Return the (X, Y) coordinate for the center point of the cell that contains the specified text.  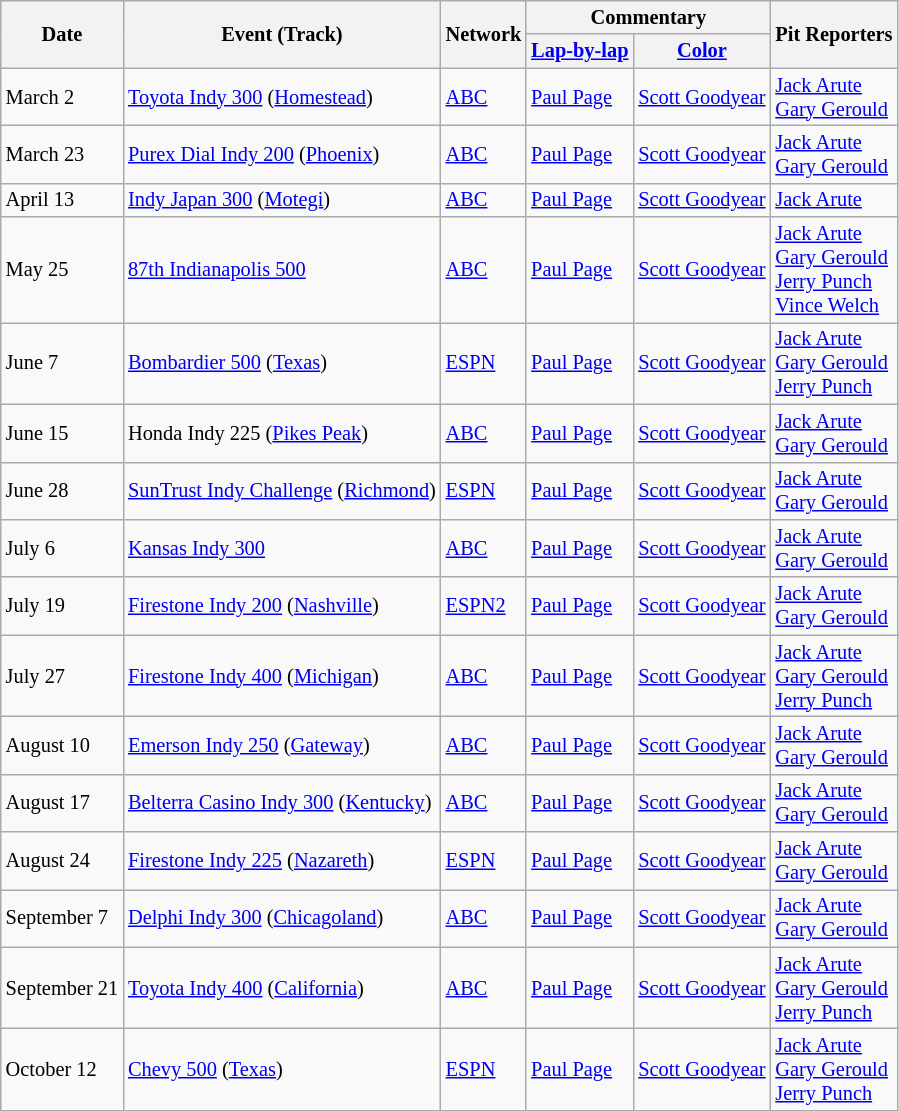
Delphi Indy 300 (Chicagoland) (282, 918)
Date (62, 34)
May 25 (62, 270)
Indy Japan 300 (Motegi) (282, 200)
Jack AruteGary GerouldJerry PunchVince Welch (834, 270)
March 23 (62, 154)
June 15 (62, 433)
October 12 (62, 1069)
Purex Dial Indy 200 (Phoenix) (282, 154)
Event (Track) (282, 34)
Honda Indy 225 (Pikes Peak) (282, 433)
SunTrust Indy Challenge (Richmond) (282, 491)
June 7 (62, 363)
September 21 (62, 988)
April 13 (62, 200)
June 28 (62, 491)
Firestone Indy 400 (Michigan) (282, 676)
Color (702, 51)
Belterra Casino Indy 300 (Kentucky) (282, 803)
Network (484, 34)
Pit Reporters (834, 34)
March 2 (62, 97)
ESPN2 (484, 606)
Commentary (648, 17)
July 6 (62, 548)
August 17 (62, 803)
Firestone Indy 225 (Nazareth) (282, 861)
August 24 (62, 861)
September 7 (62, 918)
Bombardier 500 (Texas) (282, 363)
Chevy 500 (Texas) (282, 1069)
Jack Arute (834, 200)
Emerson Indy 250 (Gateway) (282, 745)
August 10 (62, 745)
July 27 (62, 676)
Kansas Indy 300 (282, 548)
Toyota Indy 400 (California) (282, 988)
Toyota Indy 300 (Homestead) (282, 97)
Lap-by-lap (580, 51)
87th Indianapolis 500 (282, 270)
July 19 (62, 606)
Firestone Indy 200 (Nashville) (282, 606)
